Detect which cell encompasses the target text, then output its (X, Y) center coordinate. 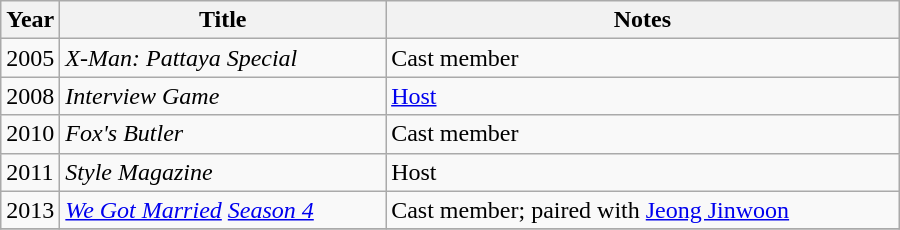
2010 (30, 134)
2005 (30, 58)
Fox's Butler (223, 134)
Style Magazine (223, 172)
Title (223, 20)
2011 (30, 172)
Cast member; paired with Jeong Jinwoon (643, 210)
2008 (30, 96)
2013 (30, 210)
X-Man: Pattaya Special (223, 58)
We Got Married Season 4 (223, 210)
Notes (643, 20)
Interview Game (223, 96)
Year (30, 20)
